Locate the cell with the specified text and output its (x, y) center coordinate. 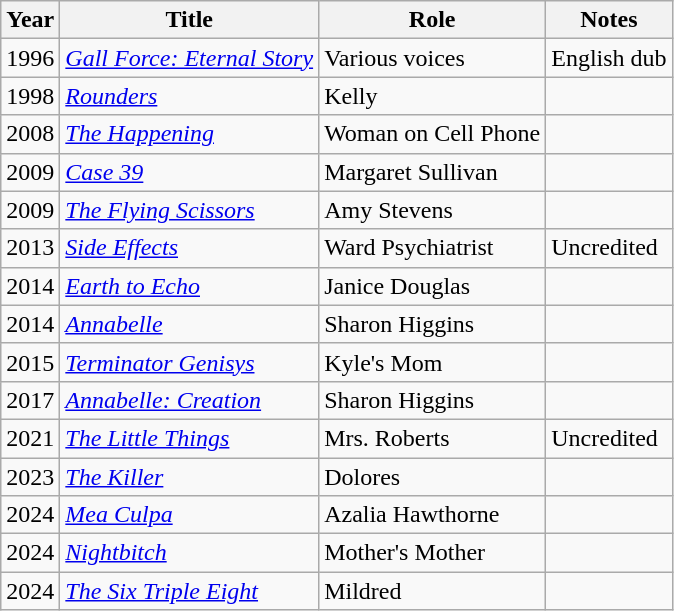
English dub (609, 58)
2021 (30, 438)
Margaret Sullivan (432, 172)
Kyle's Mom (432, 362)
Mrs. Roberts (432, 438)
Janice Douglas (432, 286)
The Six Triple Eight (190, 591)
The Happening (190, 134)
The Little Things (190, 438)
Ward Psychiatrist (432, 248)
The Flying Scissors (190, 210)
2013 (30, 248)
Notes (609, 20)
2023 (30, 477)
Annabelle (190, 324)
Mea Culpa (190, 515)
2017 (30, 400)
The Killer (190, 477)
Case 39 (190, 172)
Gall Force: Eternal Story (190, 58)
Woman on Cell Phone (432, 134)
Dolores (432, 477)
Earth to Echo (190, 286)
2015 (30, 362)
Mildred (432, 591)
2008 (30, 134)
Side Effects (190, 248)
1998 (30, 96)
Year (30, 20)
Kelly (432, 96)
Nightbitch (190, 553)
Azalia Hawthorne (432, 515)
Terminator Genisys (190, 362)
1996 (30, 58)
Annabelle: Creation (190, 400)
Role (432, 20)
Rounders (190, 96)
Mother's Mother (432, 553)
Various voices (432, 58)
Title (190, 20)
Amy Stevens (432, 210)
